From the cell containing the given text, extract its center point as [x, y] coordinate. 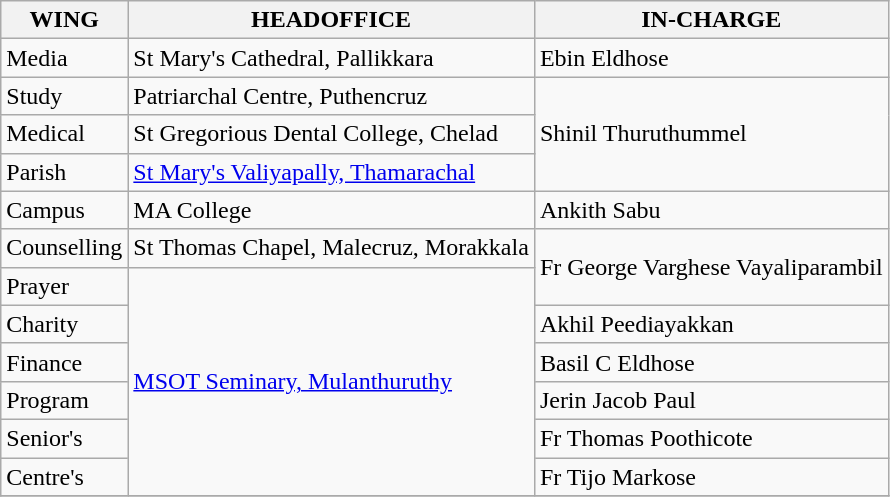
Parish [64, 172]
Ebin Eldhose [711, 58]
Jerin Jacob Paul [711, 400]
HEADOFFICE [332, 20]
Fr George Varghese Vayaliparambil [711, 267]
Medical [64, 134]
Fr Thomas Poothicote [711, 438]
Study [64, 96]
St Mary's Cathedral, Pallikkara [332, 58]
Akhil Peediayakkan [711, 324]
MA College [332, 210]
WING [64, 20]
Charity [64, 324]
MSOT Seminary, Mulanthuruthy [332, 381]
Centre's [64, 477]
Basil C Eldhose [711, 362]
St Mary's Valiyapally, Thamarachal [332, 172]
Fr Tijo Markose [711, 477]
St Thomas Chapel, Malecruz, Morakkala [332, 248]
Finance [64, 362]
Counselling [64, 248]
Prayer [64, 286]
Program [64, 400]
St Gregorious Dental College, Chelad [332, 134]
Shinil Thuruthummel [711, 134]
Campus [64, 210]
Media [64, 58]
Patriarchal Centre, Puthencruz [332, 96]
Ankith Sabu [711, 210]
IN-CHARGE [711, 20]
Senior's [64, 438]
